Scan for the cell matching the given text and deliver its (X, Y) coordinate at center. 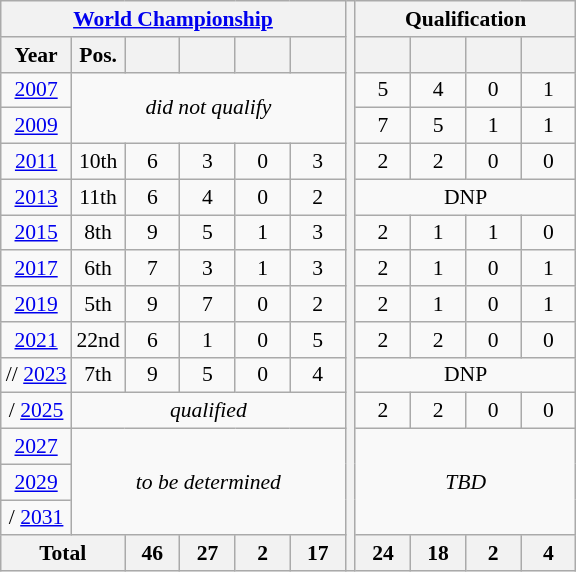
2013 (36, 197)
5th (98, 304)
2009 (36, 126)
2011 (36, 162)
2017 (36, 269)
7th (98, 375)
/ 2025 (36, 411)
did not qualify (208, 108)
Total (63, 554)
World Championship (174, 19)
TBD (465, 482)
6th (98, 269)
2021 (36, 340)
/ 2031 (36, 518)
10th (98, 162)
qualified (208, 411)
to be determined (208, 482)
18 (438, 554)
2029 (36, 482)
Year (36, 55)
2007 (36, 90)
46 (152, 554)
Qualification (465, 19)
Pos. (98, 55)
17 (318, 554)
2027 (36, 447)
2019 (36, 304)
// 2023 (36, 375)
11th (98, 197)
27 (208, 554)
2015 (36, 233)
8th (98, 233)
24 (382, 554)
22nd (98, 340)
